Scan for the cell matching the given text and deliver its (x, y) coordinate at center. 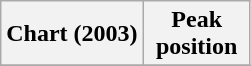
Chart (2003) (72, 34)
Peak position (196, 34)
